Output the [X, Y] coordinate of the center of the cell containing the given text.  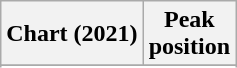
Chart (2021) [72, 34]
Peakposition [189, 34]
